From the cell containing the given text, extract its center point as (X, Y) coordinate. 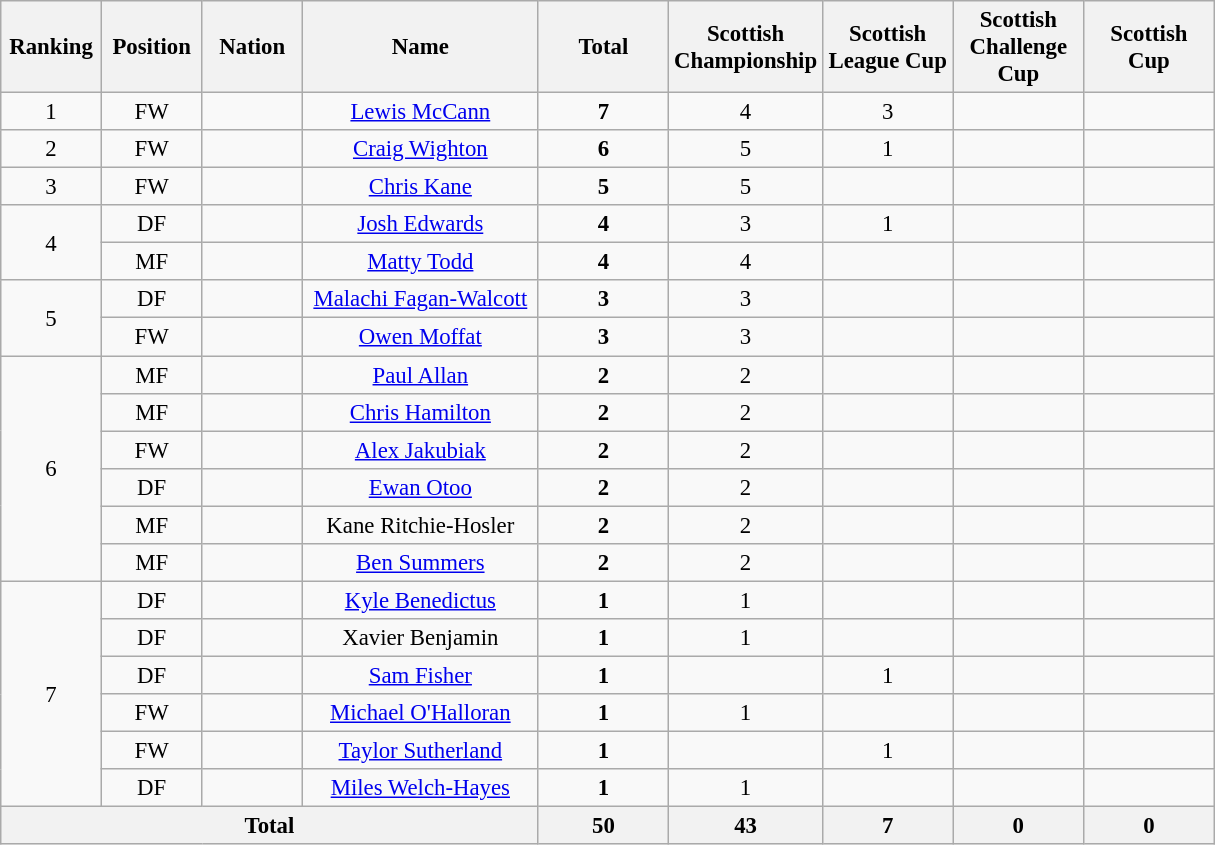
Paul Allan (421, 375)
50 (604, 826)
Alex Jakubiak (421, 450)
Chris Hamilton (421, 412)
Position (152, 47)
Kyle Benedictus (421, 600)
Scottish Championship (746, 47)
Ewan Otoo (421, 487)
Craig Wighton (421, 149)
Matty Todd (421, 262)
Owen Moffat (421, 337)
Xavier Benjamin (421, 638)
Josh Edwards (421, 224)
Michael O'Halloran (421, 713)
43 (746, 826)
Scottish Cup (1150, 47)
Malachi Fagan-Walcott (421, 299)
Scottish Challenge Cup (1018, 47)
Nation (252, 47)
Ranking (52, 47)
Taylor Sutherland (421, 751)
Sam Fisher (421, 675)
Name (421, 47)
Kane Ritchie-Hosler (421, 525)
Miles Welch-Hayes (421, 788)
Lewis McCann (421, 112)
Chris Kane (421, 187)
Scottish League Cup (888, 47)
Ben Summers (421, 563)
